Pinpoint the cell where the given text exists, returning its [x, y] midpoint coordinate. 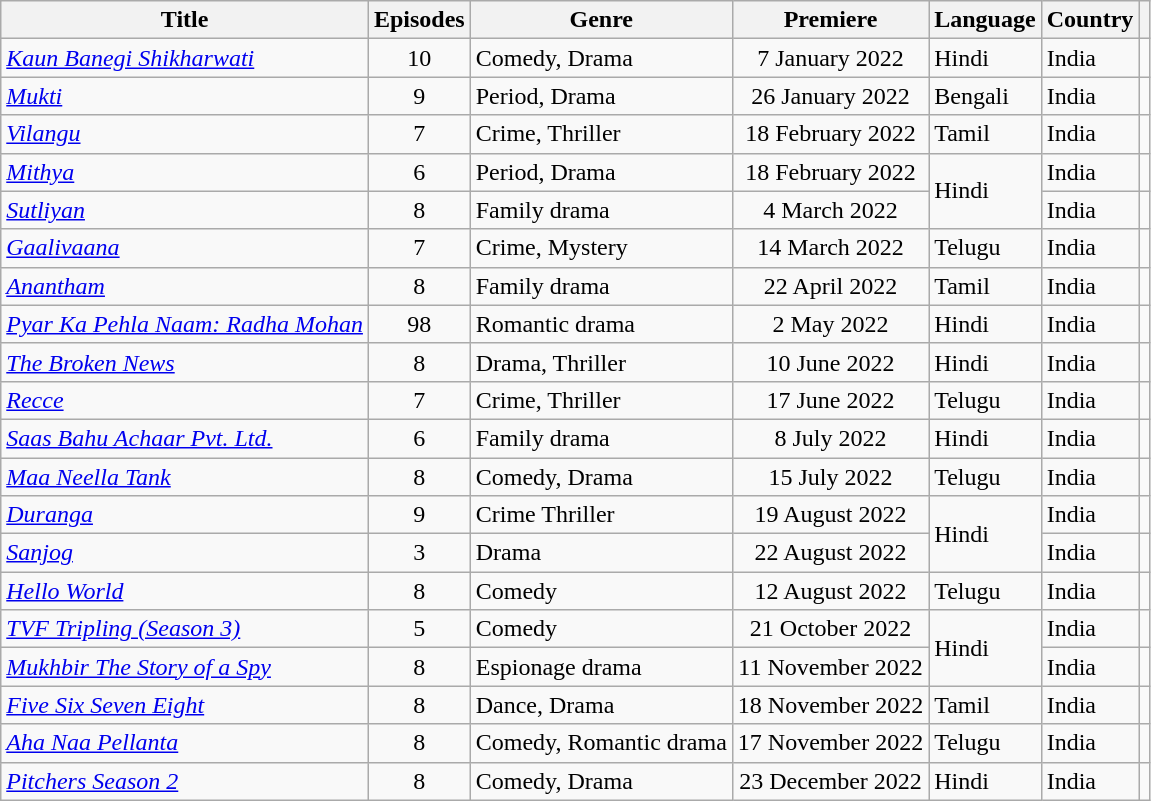
21 October 2022 [830, 629]
Pitchers Season 2 [185, 781]
Mukhbir The Story of a Spy [185, 667]
22 April 2022 [830, 286]
Mithya [185, 172]
12 August 2022 [830, 591]
19 August 2022 [830, 515]
Romantic drama [601, 324]
17 June 2022 [830, 400]
Saas Bahu Achaar Pvt. Ltd. [185, 438]
2 May 2022 [830, 324]
Aha Naa Pellanta [185, 743]
26 January 2022 [830, 96]
Crime, Mystery [601, 248]
Bengali [985, 96]
Anantham [185, 286]
98 [419, 324]
10 [419, 58]
Sanjog [185, 553]
Crime Thriller [601, 515]
Title [185, 20]
7 January 2022 [830, 58]
Comedy, Romantic drama [601, 743]
17 November 2022 [830, 743]
Duranga [185, 515]
Kaun Banegi Shikharwati [185, 58]
Drama [601, 553]
The Broken News [185, 362]
Genre [601, 20]
Country [1090, 20]
18 November 2022 [830, 705]
Drama, Thriller [601, 362]
Sutliyan [185, 210]
Language [985, 20]
Hello World [185, 591]
Maa Neella Tank [185, 477]
23 December 2022 [830, 781]
11 November 2022 [830, 667]
Espionage drama [601, 667]
TVF Tripling (Season 3) [185, 629]
Recce [185, 400]
Dance, Drama [601, 705]
8 July 2022 [830, 438]
Pyar Ka Pehla Naam: Radha Mohan [185, 324]
Mukti [185, 96]
14 March 2022 [830, 248]
10 June 2022 [830, 362]
22 August 2022 [830, 553]
Five Six Seven Eight [185, 705]
4 March 2022 [830, 210]
3 [419, 553]
Vilangu [185, 134]
Premiere [830, 20]
Episodes [419, 20]
Gaalivaana [185, 248]
15 July 2022 [830, 477]
5 [419, 629]
